From the cell containing the given text, extract its center point as [x, y] coordinate. 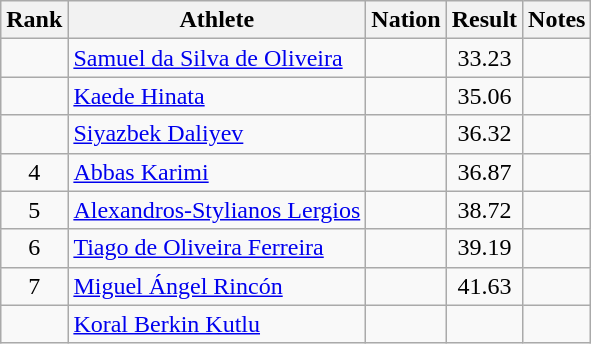
41.63 [484, 286]
5 [34, 210]
Rank [34, 20]
33.23 [484, 58]
Koral Berkin Kutlu [217, 324]
36.87 [484, 172]
Alexandros-Stylianos Lergios [217, 210]
7 [34, 286]
Kaede Hinata [217, 96]
Siyazbek Daliyev [217, 134]
Tiago de Oliveira Ferreira [217, 248]
Result [484, 20]
39.19 [484, 248]
Nation [406, 20]
35.06 [484, 96]
Miguel Ángel Rincón [217, 286]
Abbas Karimi [217, 172]
Samuel da Silva de Oliveira [217, 58]
6 [34, 248]
Athlete [217, 20]
36.32 [484, 134]
38.72 [484, 210]
Notes [557, 20]
4 [34, 172]
